Find where the given text appears and provide that cell's center as (x, y) coordinate. 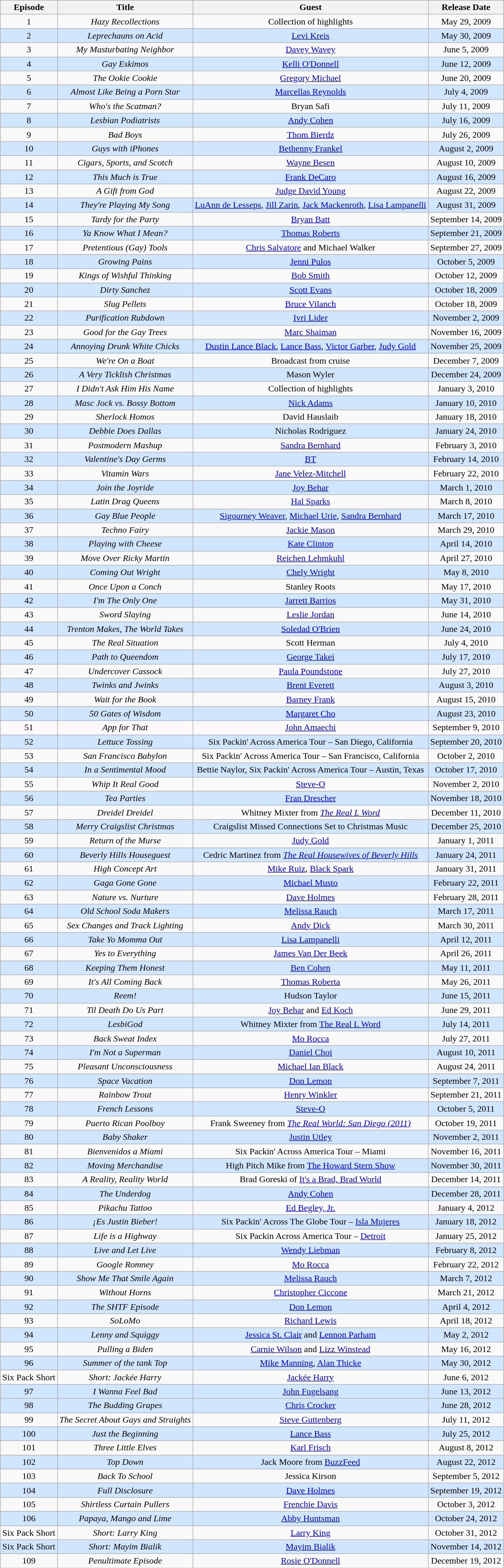
Thomas Roberta (311, 982)
Top Down (125, 1462)
I Wanna Feel Bad (125, 1391)
3 (29, 50)
79 (29, 1123)
September 9, 2010 (466, 728)
Frank Sweeney from The Real World: San Diego (2011) (311, 1123)
92 (29, 1306)
Stanley Roots (311, 586)
Bryan Safi (311, 106)
Chris Salvatore and Michael Walker (311, 247)
105 (29, 1504)
74 (29, 1052)
September 21, 2009 (466, 233)
Vitamin Wars (125, 473)
72 (29, 1024)
David Hauslaib (311, 417)
Christopher Ciccone (311, 1292)
October 5, 2009 (466, 262)
15 (29, 219)
A Reality, Reality World (125, 1180)
Margaret Cho (311, 714)
Six Packin Across America Tour – Detroit (311, 1236)
May 26, 2011 (466, 982)
February 8, 2012 (466, 1250)
46 (29, 657)
Mike Ruiz, Black Spark (311, 869)
27 (29, 388)
1 (29, 22)
63 (29, 897)
High Pitch Mike from The Howard Stern Show (311, 1165)
33 (29, 473)
Barney Frank (311, 699)
Broadcast from cruise (311, 360)
Hal Sparks (311, 502)
November 16, 2009 (466, 332)
Bettie Naylor, Six Packin' Across America Tour – Austin, Texas (311, 770)
Guys with iPhones (125, 148)
Purification Rubdown (125, 318)
67 (29, 954)
50 Gates of Wisdom (125, 714)
October 3, 2012 (466, 1504)
February 3, 2010 (466, 445)
October 31, 2012 (466, 1533)
Marcellas Reynolds (311, 92)
93 (29, 1321)
Til Death Do Us Part (125, 1010)
March 29, 2010 (466, 530)
99 (29, 1420)
Steve Guttenberg (311, 1420)
Papaya, Mango and Lime (125, 1518)
Brad Goreski of It's a Brad, Brad World (311, 1180)
Life is a Highway (125, 1236)
February 22, 2012 (466, 1264)
53 (29, 756)
August 10, 2009 (466, 163)
101 (29, 1448)
Title (125, 7)
August 3, 2010 (466, 685)
Six Packin' Across The Globe Tour – Isla Mujeres (311, 1222)
Full Disclosure (125, 1490)
39 (29, 558)
7 (29, 106)
November 2, 2010 (466, 784)
July 14, 2011 (466, 1024)
August 22, 2009 (466, 191)
Andy Dick (311, 925)
February 22, 2010 (466, 473)
31 (29, 445)
LuAnn de Lesseps, Jill Zarin, Jack Mackenroth, Lisa Lampanelli (311, 205)
77 (29, 1095)
28 (29, 403)
68 (29, 968)
Kate Clinton (311, 544)
October 12, 2009 (466, 276)
Latin Drag Queens (125, 502)
September 20, 2010 (466, 742)
December 14, 2011 (466, 1180)
A Gift from God (125, 191)
Bienvenidos a Miami (125, 1151)
94 (29, 1335)
49 (29, 699)
84 (29, 1194)
71 (29, 1010)
May 31, 2010 (466, 600)
37 (29, 530)
Chris Crocker (311, 1405)
Scott Herman (311, 643)
August 8, 2012 (466, 1448)
Thomas Roberts (311, 233)
October 5, 2011 (466, 1109)
Ed Begley, Jr. (311, 1208)
May 11, 2011 (466, 968)
We're On a Boat (125, 360)
September 14, 2009 (466, 219)
91 (29, 1292)
Rosie O'Donnell (311, 1561)
64 (29, 911)
Wendy Liebman (311, 1250)
50 (29, 714)
Take Yo Momma Out (125, 939)
January 24, 2011 (466, 854)
Ya Know What I Mean? (125, 233)
November 14, 2012 (466, 1547)
Kelli O'Donnell (311, 64)
78 (29, 1109)
Mayim Bialik (311, 1547)
December 11, 2010 (466, 812)
13 (29, 191)
43 (29, 614)
September 5, 2012 (466, 1476)
Move Over Ricky Martin (125, 558)
Penultimate Episode (125, 1561)
12 (29, 177)
Leprechauns on Acid (125, 36)
52 (29, 742)
35 (29, 502)
November 18, 2010 (466, 798)
30 (29, 431)
Ben Cohen (311, 968)
January 18, 2012 (466, 1222)
July 4, 2010 (466, 643)
109 (29, 1561)
Hudson Taylor (311, 996)
The SHTF Episode (125, 1306)
Wayne Besen (311, 163)
January 3, 2010 (466, 388)
Leslie Jordan (311, 614)
Sword Slaying (125, 614)
Google Romney (125, 1264)
Growing Pains (125, 262)
85 (29, 1208)
41 (29, 586)
Davey Wavey (311, 50)
Abby Huntsman (311, 1518)
75 (29, 1066)
Back To School (125, 1476)
Bob Smith (311, 276)
5 (29, 78)
August 16, 2009 (466, 177)
65 (29, 925)
Six Packin' Across America Tour – Miami (311, 1151)
They're Playing My Song (125, 205)
The Secret About Gays and Straights (125, 1420)
Pikachu Tattoo (125, 1208)
John Fugelsang (311, 1391)
Mike Manning, Alan Thicke (311, 1363)
Nick Adams (311, 403)
Reichen Lehmkuhl (311, 558)
106 (29, 1518)
Short: Jackée Harry (125, 1377)
Rainbow Trout (125, 1095)
February 28, 2011 (466, 897)
June 14, 2010 (466, 614)
Keeping Them Honest (125, 968)
August 22, 2012 (466, 1462)
Sigourney Weaver, Michael Urie, Sandra Bernhard (311, 516)
16 (29, 233)
44 (29, 629)
Lance Bass (311, 1434)
August 31, 2009 (466, 205)
March 17, 2011 (466, 911)
14 (29, 205)
May 16, 2012 (466, 1349)
Frank DeCaro (311, 177)
August 15, 2010 (466, 699)
Back Sweat Index (125, 1038)
September 27, 2009 (466, 247)
87 (29, 1236)
May 17, 2010 (466, 586)
Pulling a Biden (125, 1349)
Good for the Gay Trees (125, 332)
March 17, 2010 (466, 516)
July 4, 2009 (466, 92)
Pretentious (Gay) Tools (125, 247)
May 2, 2012 (466, 1335)
Sex Changes and Track Lighting (125, 925)
October 24, 2012 (466, 1518)
June 24, 2010 (466, 629)
April 26, 2011 (466, 954)
Show Me That Smile Again (125, 1278)
Jessica Kirson (311, 1476)
September 21, 2011 (466, 1095)
LesbiGod (125, 1024)
Justin Utley (311, 1137)
September 7, 2011 (466, 1081)
Nature vs. Nurture (125, 897)
104 (29, 1490)
Coming Out Wright (125, 572)
Short: Mayim Bialik (125, 1547)
April 4, 2012 (466, 1306)
59 (29, 840)
10 (29, 148)
January 31, 2011 (466, 869)
4 (29, 64)
December 25, 2010 (466, 826)
97 (29, 1391)
Masc Jock vs. Bossy Bottom (125, 403)
98 (29, 1405)
42 (29, 600)
Return of the Murse (125, 840)
Jack Moore from BuzzFeed (311, 1462)
Moving Merchandise (125, 1165)
High Concept Art (125, 869)
6 (29, 92)
Karl Frisch (311, 1448)
December 19, 2012 (466, 1561)
Once Upon a Conch (125, 586)
March 8, 2010 (466, 502)
Dirty Sanchez (125, 290)
July 11, 2012 (466, 1420)
April 12, 2011 (466, 939)
Bethenny Frankel (311, 148)
April 14, 2010 (466, 544)
July 25, 2012 (466, 1434)
90 (29, 1278)
August 10, 2011 (466, 1052)
French Lessons (125, 1109)
January 25, 2012 (466, 1236)
This Much is True (125, 177)
December 7, 2009 (466, 360)
June 20, 2009 (466, 78)
November 25, 2009 (466, 346)
George Takei (311, 657)
May 29, 2009 (466, 22)
32 (29, 459)
102 (29, 1462)
Six Packin' Across America Tour – San Diego, California (311, 742)
Levi Kreis (311, 36)
Scott Evans (311, 290)
62 (29, 883)
56 (29, 798)
Jenni Pulos (311, 262)
Episode (29, 7)
August 24, 2011 (466, 1066)
July 16, 2009 (466, 120)
January 18, 2010 (466, 417)
Craigslist Missed Connections Set to Christmas Music (311, 826)
54 (29, 770)
I'm The Only One (125, 600)
Summer of the tank Top (125, 1363)
Yes to Everything (125, 954)
June 12, 2009 (466, 64)
51 (29, 728)
95 (29, 1349)
Dustin Lance Black, Lance Bass, Victor Garber, Judy Gold (311, 346)
Gaga Gone Gone (125, 883)
Marc Shaiman (311, 332)
83 (29, 1180)
May 30, 2009 (466, 36)
34 (29, 488)
9 (29, 134)
June 5, 2009 (466, 50)
Brent Everett (311, 685)
July 17, 2010 (466, 657)
Daniel Choi (311, 1052)
Three Little Elves (125, 1448)
July 27, 2010 (466, 671)
March 1, 2010 (466, 488)
57 (29, 812)
60 (29, 854)
Mason Wyler (311, 374)
89 (29, 1264)
Bad Boys (125, 134)
40 (29, 572)
December 28, 2011 (466, 1194)
Nicholas Rodriguez (311, 431)
70 (29, 996)
SoLoMo (125, 1321)
March 21, 2012 (466, 1292)
Puerto Rican Poolboy (125, 1123)
April 18, 2012 (466, 1321)
I Didn't Ask Him His Name (125, 388)
March 7, 2012 (466, 1278)
Paula Poundstone (311, 671)
December 24, 2009 (466, 374)
8 (29, 120)
May 8, 2010 (466, 572)
36 (29, 516)
Twinks and Jwinks (125, 685)
October 2, 2010 (466, 756)
Sandra Bernhard (311, 445)
March 30, 2011 (466, 925)
In a Sentimental Mood (125, 770)
June 29, 2011 (466, 1010)
The Underdog (125, 1194)
Without Horns (125, 1292)
Frenchie Davis (311, 1504)
Guest (311, 7)
Tardy for the Party (125, 219)
Bruce Vilanch (311, 304)
Pleasant Unconsciousness (125, 1066)
Short: Larry King (125, 1533)
August 2, 2009 (466, 148)
October 19, 2011 (466, 1123)
Slug Pellets (125, 304)
Playing with Cheese (125, 544)
Dreidel Dreidel (125, 812)
June 6, 2012 (466, 1377)
Whip It Real Good (125, 784)
Michael Musto (311, 883)
November 16, 2011 (466, 1151)
Baby Shaker (125, 1137)
20 (29, 290)
88 (29, 1250)
Judy Gold (311, 840)
25 (29, 360)
James Van Der Beek (311, 954)
Henry Winkler (311, 1095)
July 27, 2011 (466, 1038)
100 (29, 1434)
Richard Lewis (311, 1321)
June 13, 2012 (466, 1391)
Cedric Martinez from The Real Housewives of Beverly Hills (311, 854)
¡Es Justin Bieber! (125, 1222)
John Amaechi (311, 728)
October 17, 2010 (466, 770)
Undercover Cassock (125, 671)
November 2, 2011 (466, 1137)
19 (29, 276)
18 (29, 262)
11 (29, 163)
September 19, 2012 (466, 1490)
21 (29, 304)
Jane Velez-Mitchell (311, 473)
February 14, 2010 (466, 459)
26 (29, 374)
November 2, 2009 (466, 318)
86 (29, 1222)
Larry King (311, 1533)
2 (29, 36)
My Masturbating Neighbor (125, 50)
69 (29, 982)
App for That (125, 728)
29 (29, 417)
23 (29, 332)
Jarrett Barrios (311, 600)
Kings of Wishful Thinking (125, 276)
Fran Drescher (311, 798)
Michael Ian Black (311, 1066)
Chely Wright (311, 572)
Trenton Makes, The World Takes (125, 629)
January 4, 2012 (466, 1208)
82 (29, 1165)
The Ookie Cookie (125, 78)
Ivri Lider (311, 318)
July 26, 2009 (466, 134)
San Francisco Babylon (125, 756)
It's All Coming Back (125, 982)
Just the Beginning (125, 1434)
April 27, 2010 (466, 558)
66 (29, 939)
17 (29, 247)
45 (29, 643)
73 (29, 1038)
Gay Eskimos (125, 64)
Bryan Batt (311, 219)
Wait for the Book (125, 699)
Space Vacation (125, 1081)
Almost Like Being a Porn Star (125, 92)
24 (29, 346)
Carnie Wilson and Lizz Winstead (311, 1349)
81 (29, 1151)
Lettuce Tossing (125, 742)
Old School Soda Makers (125, 911)
BT (311, 459)
June 28, 2012 (466, 1405)
61 (29, 869)
Live and Let Live (125, 1250)
I'm Not a Superman (125, 1052)
Gregory Michael (311, 78)
January 1, 2011 (466, 840)
22 (29, 318)
Judge David Young (311, 191)
Joy Behar (311, 488)
Cigars, Sports, and Scotch (125, 163)
Merry Craigslist Christmas (125, 826)
Thom Bierdz (311, 134)
February 22, 2011 (466, 883)
Soledad O'Brien (311, 629)
Jackie Mason (311, 530)
Lesbian Podiatrists (125, 120)
48 (29, 685)
58 (29, 826)
Who's the Scatman? (125, 106)
Hazy Recollections (125, 22)
Annoying Drunk White Chicks (125, 346)
Shirtless Curtain Pullers (125, 1504)
Beverly Hills Houseguest (125, 854)
August 23, 2010 (466, 714)
A Very Ticklish Christmas (125, 374)
Release Date (466, 7)
Tea Parties (125, 798)
Join the Joyride (125, 488)
Path to Queendom (125, 657)
Valentine's Day Germs (125, 459)
Gay Blue People (125, 516)
May 30, 2012 (466, 1363)
Joy Behar and Ed Koch (311, 1010)
Lenny and Squiggy (125, 1335)
55 (29, 784)
January 24, 2010 (466, 431)
The Budding Grapes (125, 1405)
47 (29, 671)
Postmodern Mashup (125, 445)
103 (29, 1476)
38 (29, 544)
Jackée Harry (311, 1377)
January 10, 2010 (466, 403)
July 11, 2009 (466, 106)
June 15, 2011 (466, 996)
November 30, 2011 (466, 1165)
Lisa Lampanelli (311, 939)
The Real Situation (125, 643)
Six Packin' Across America Tour – San Francisco, California (311, 756)
Reem! (125, 996)
Jessica St. Clair and Lennon Parham (311, 1335)
96 (29, 1363)
Techno Fairy (125, 530)
80 (29, 1137)
Debbie Does Dallas (125, 431)
76 (29, 1081)
Sherlock Homos (125, 417)
